Identify which cell holds the provided text, then report its (x, y) central coordinate. 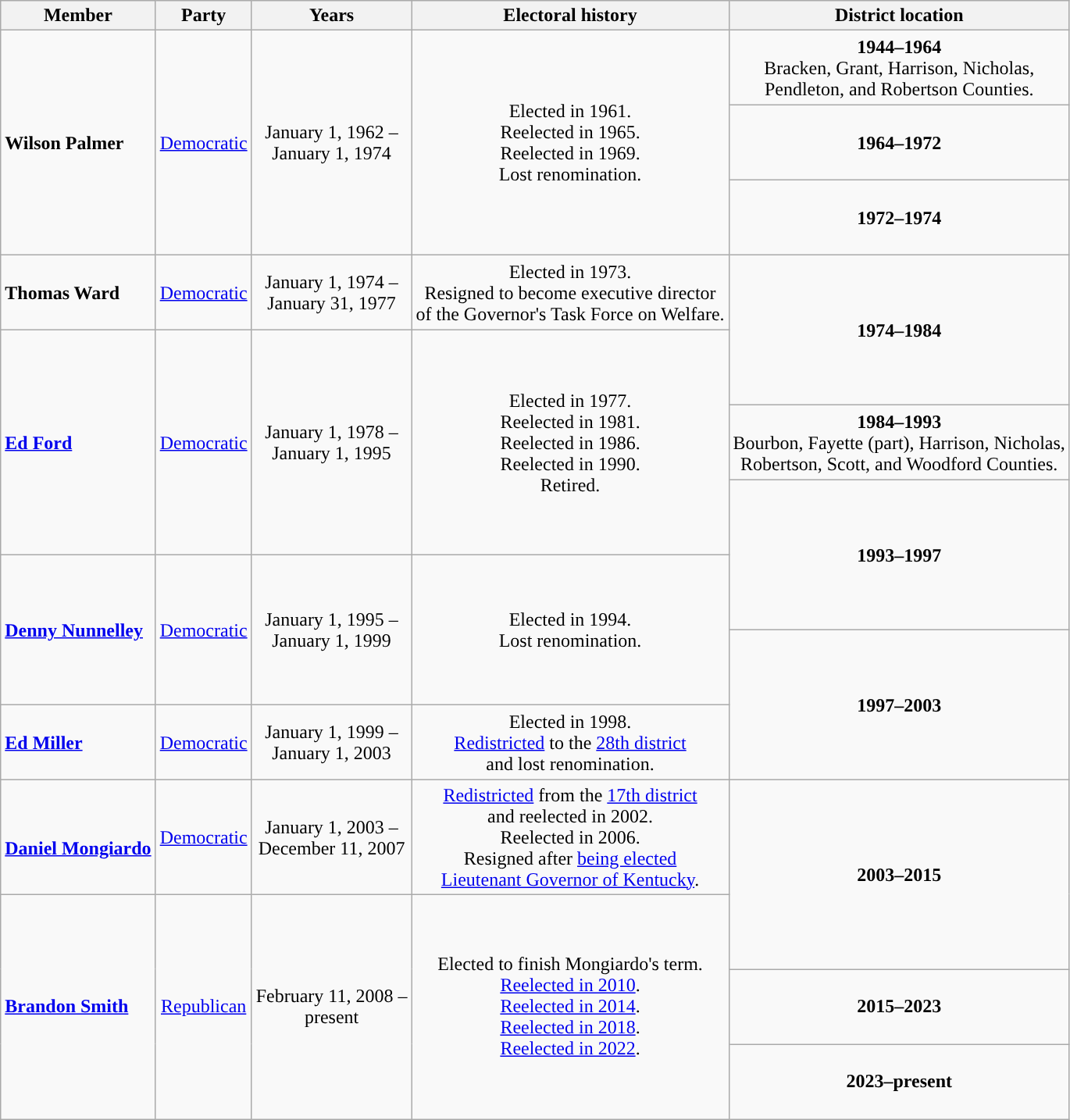
1974–1984 (899, 330)
Brandon Smith (78, 1007)
1984–1993Bourbon, Fayette (part), Harrison, Nicholas,Robertson, Scott, and Woodford Counties. (899, 443)
January 1, 1978 –January 1, 1995 (331, 443)
2015–2023 (899, 1007)
Denny Nunnelley (78, 630)
Ed Miller (78, 743)
Elected in 1977.Reelected in 1981.Reelected in 1986.Reelected in 1990.Retired. (570, 443)
January 1, 1974 –January 31, 1977 (331, 293)
1993–1997 (899, 555)
District location (899, 16)
February 11, 2008 –present (331, 1007)
Elected in 1961.Reelected in 1965.Reelected in 1969.Lost renomination. (570, 143)
Elected in 1994.Lost renomination. (570, 630)
Elected in 1998.Redistricted to the 28th districtand lost renomination. (570, 743)
1944–1964Bracken, Grant, Harrison, Nicholas,Pendleton, and Robertson Counties. (899, 68)
Wilson Palmer (78, 143)
Redistricted from the 17th districtand reelected in 2002.Reelected in 2006.Resigned after being electedLieutenant Governor of Kentucky. (570, 837)
Party (203, 16)
Elected in 1973.Resigned to become executive directorof the Governor's Task Force on Welfare. (570, 293)
Ed Ford (78, 443)
January 1, 1962 –January 1, 1974 (331, 143)
1972–1974 (899, 218)
Electoral history (570, 16)
Member (78, 16)
Years (331, 16)
2003–2015 (899, 875)
Republican (203, 1007)
January 1, 2003 –December 11, 2007 (331, 837)
January 1, 1995 –January 1, 1999 (331, 630)
1964–1972 (899, 143)
Elected to finish Mongiardo's term.Reelected in 2010.Reelected in 2014.Reelected in 2018.Reelected in 2022. (570, 1007)
January 1, 1999 –January 1, 2003 (331, 743)
Thomas Ward (78, 293)
2023–present (899, 1082)
Daniel Mongiardo (78, 837)
1997–2003 (899, 705)
